Find where the given text appears and provide that cell's center as [X, Y] coordinate. 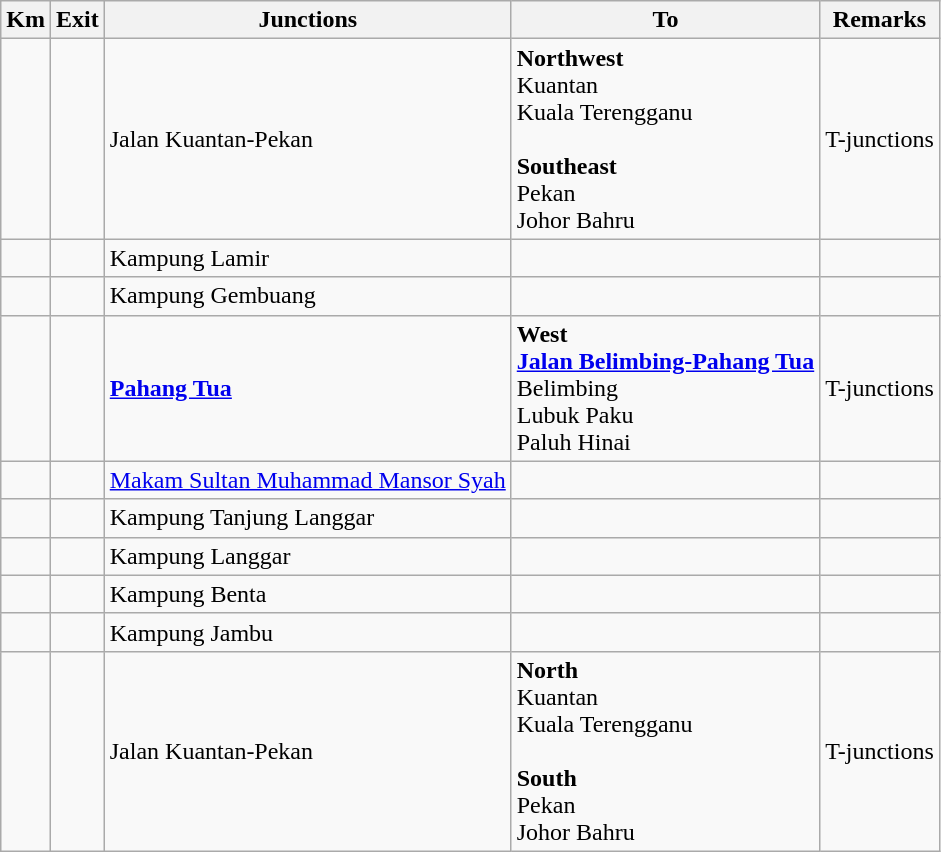
Kampung Tanjung Langgar [308, 518]
Kampung Langgar [308, 556]
North Kuantan Kuala TerengganuSouth Pekan Johor Bahru [666, 751]
Kampung Jambu [308, 632]
Remarks [880, 20]
Kampung Gembuang [308, 296]
Makam Sultan Muhammad Mansor Syah [308, 480]
To [666, 20]
Kampung Benta [308, 594]
Junctions [308, 20]
Northwest Kuantan Kuala TerengganuSoutheast Pekan Johor Bahru [666, 139]
Kampung Lamir [308, 258]
Km [26, 20]
Pahang Tua [308, 388]
West Jalan Belimbing-Pahang TuaBelimbingLubuk PakuPaluh Hinai [666, 388]
Exit [77, 20]
